Identify which cell holds the provided text, then report its (X, Y) central coordinate. 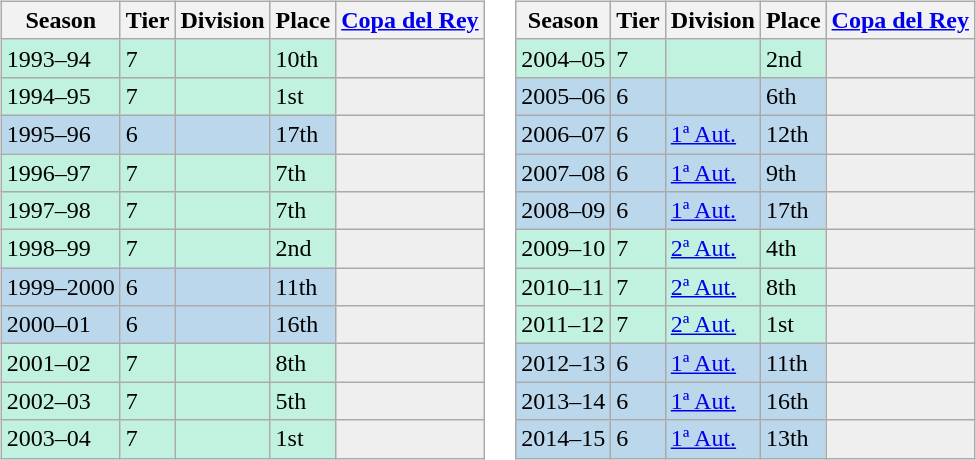
1995–96 (60, 134)
2005–06 (564, 96)
1994–95 (60, 96)
2010–11 (564, 287)
2011–12 (564, 325)
2014–15 (564, 439)
5th (303, 401)
2007–08 (564, 173)
1998–99 (60, 249)
2013–14 (564, 401)
2009–10 (564, 249)
4th (793, 249)
1993–94 (60, 58)
9th (793, 173)
2001–02 (60, 363)
1996–97 (60, 173)
2002–03 (60, 401)
2000–01 (60, 325)
13th (793, 439)
12th (793, 134)
2012–13 (564, 363)
2004–05 (564, 58)
2003–04 (60, 439)
1997–98 (60, 211)
6th (793, 96)
1999–2000 (60, 287)
2008–09 (564, 211)
2006–07 (564, 134)
10th (303, 58)
